Output the (X, Y) coordinate of the center of the cell containing the given text.  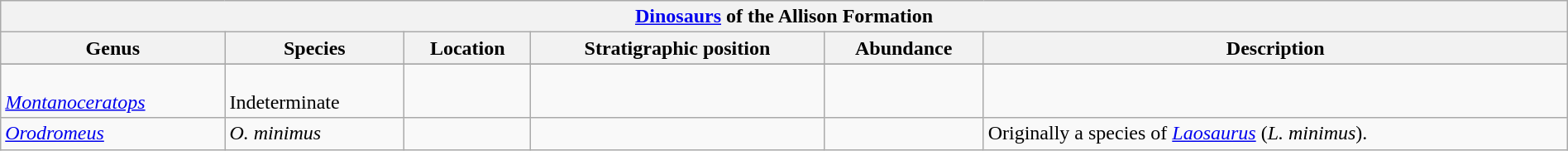
Orodromeus (112, 134)
Abundance (903, 48)
Stratigraphic position (677, 48)
O. minimus (314, 134)
Originally a species of Laosaurus (L. minimus). (1275, 134)
Species (314, 48)
Description (1275, 48)
Dinosaurs of the Allison Formation (784, 17)
Genus (112, 48)
Indeterminate (314, 91)
Montanoceratops (112, 91)
Location (468, 48)
